Extract the (X, Y) coordinate from the center of the cell holding the provided text.  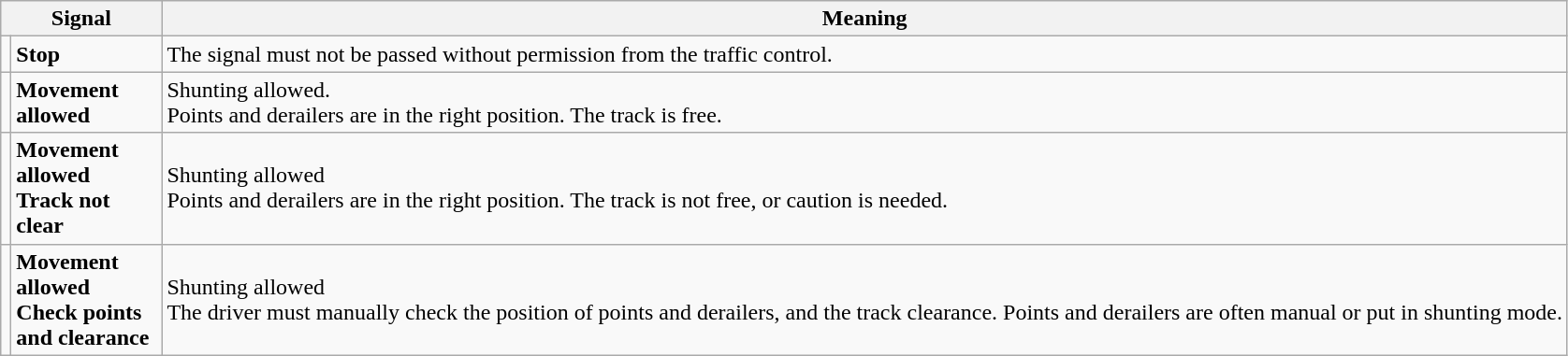
Stop (86, 54)
Movement allowedCheck points and clearance (86, 299)
The signal must not be passed without permission from the traffic control. (864, 54)
Meaning (864, 19)
Movement allowedTrack not clear (86, 189)
Shunting allowed.Points and derailers are in the right position. The track is free. (864, 103)
Shunting allowedPoints and derailers are in the right position. The track is not free, or caution is needed. (864, 189)
Signal (81, 19)
Movement allowed (86, 103)
